Provide the [x, y] coordinate of the cell's center where the given text is located.  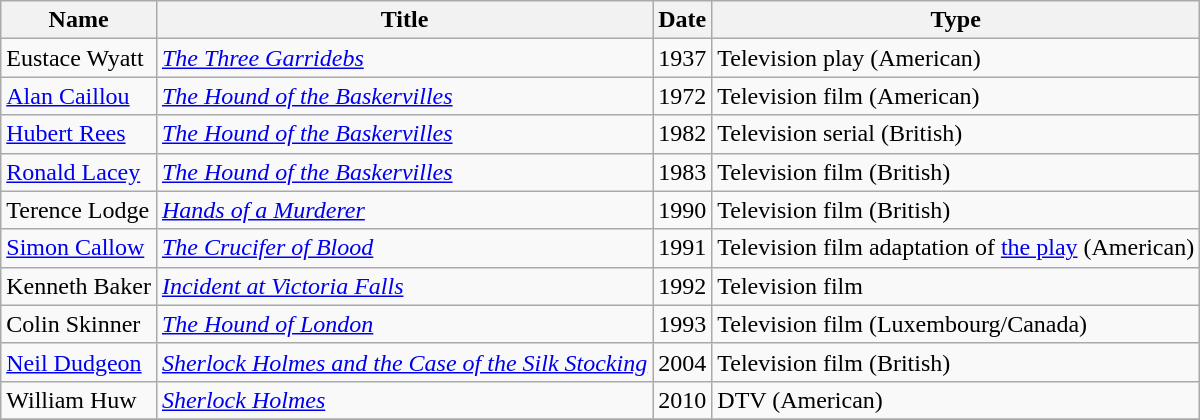
2010 [682, 400]
Ronald Lacey [79, 172]
1990 [682, 210]
Hands of a Murderer [404, 210]
2004 [682, 362]
Kenneth Baker [79, 286]
1992 [682, 286]
Incident at Victoria Falls [404, 286]
Television film [956, 286]
The Crucifer of Blood [404, 248]
Name [79, 20]
1972 [682, 96]
Alan Caillou [79, 96]
Title [404, 20]
Neil Dudgeon [79, 362]
Colin Skinner [79, 324]
Date [682, 20]
Terence Lodge [79, 210]
Television film adaptation of the play (American) [956, 248]
William Huw [79, 400]
Television serial (British) [956, 134]
Television film (Luxembourg/Canada) [956, 324]
The Three Garridebs [404, 58]
Hubert Rees [79, 134]
1993 [682, 324]
DTV (American) [956, 400]
Simon Callow [79, 248]
Sherlock Holmes and the Case of the Silk Stocking [404, 362]
The Hound of London [404, 324]
1937 [682, 58]
Sherlock Holmes [404, 400]
1991 [682, 248]
Television film (American) [956, 96]
Television play (American) [956, 58]
Eustace Wyatt [79, 58]
1983 [682, 172]
Type [956, 20]
1982 [682, 134]
